Return [X, Y] of the center of cell containing provided text 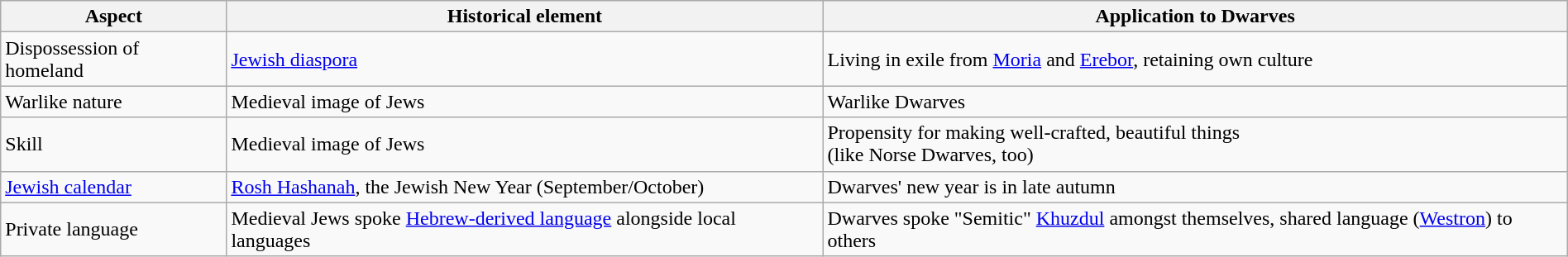
Jewish calendar [114, 187]
Warlike Dwarves [1195, 102]
Dwarves spoke "Semitic" Khuzdul amongst themselves, shared language (Westron) to others [1195, 230]
Medieval Jews spoke Hebrew-derived language alongside local languages [524, 230]
Application to Dwarves [1195, 17]
Historical element [524, 17]
Warlike nature [114, 102]
Living in exile from Moria and Erebor, retaining own culture [1195, 59]
Skill [114, 144]
Rosh Hashanah, the Jewish New Year (September/October) [524, 187]
Private language [114, 230]
Dwarves' new year is in late autumn [1195, 187]
Dispossession of homeland [114, 59]
Propensity for making well-crafted, beautiful things(like Norse Dwarves, too) [1195, 144]
Jewish diaspora [524, 59]
Aspect [114, 17]
